For the text-containing cell, return its midpoint in (X, Y) coordinate format. 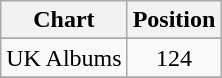
Chart (64, 20)
Position (174, 20)
124 (174, 58)
UK Albums (64, 58)
